Identify which cell holds the provided text, then report its (X, Y) central coordinate. 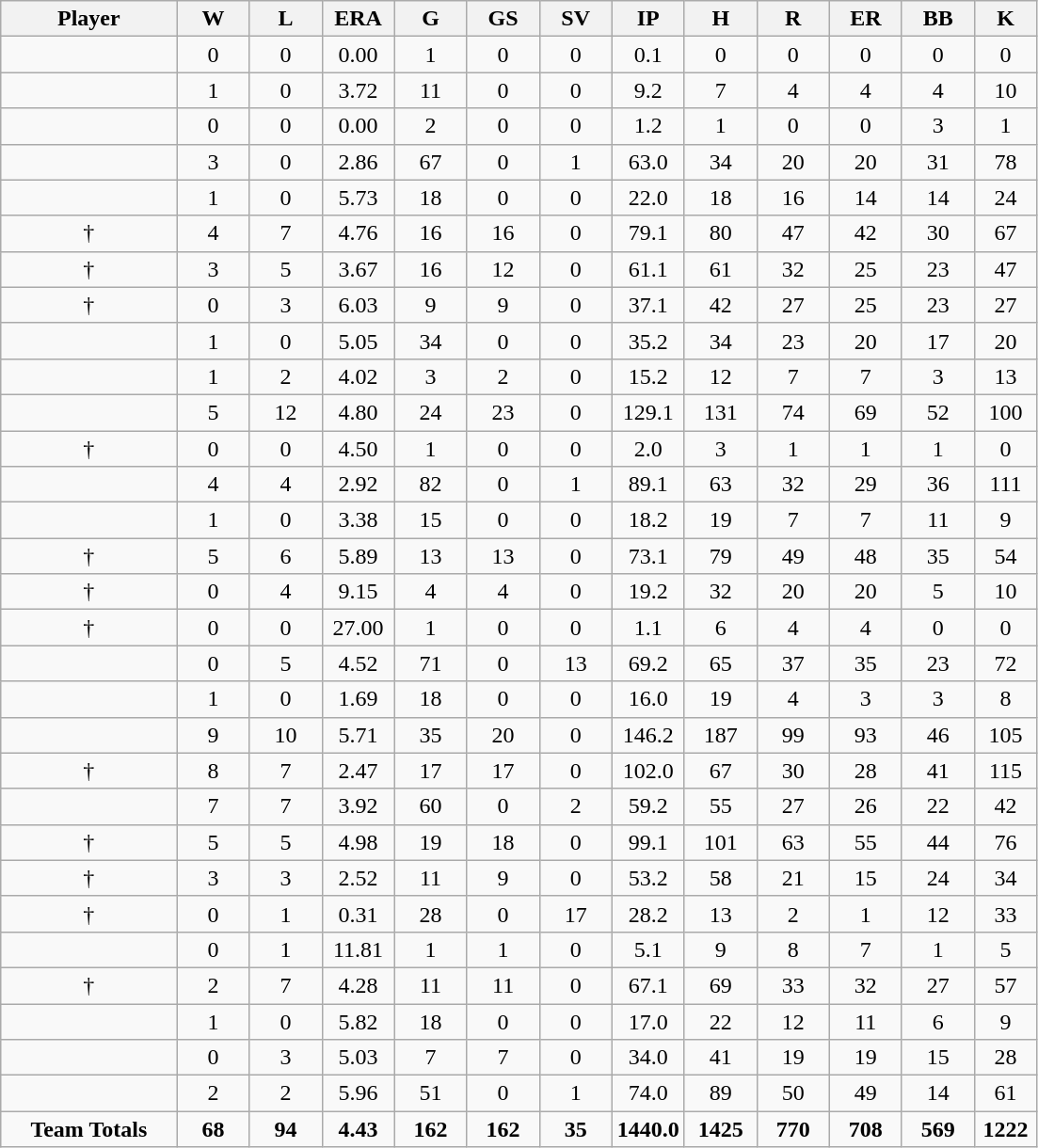
G (431, 19)
52 (937, 412)
16.0 (647, 699)
187 (721, 735)
4.80 (358, 412)
5.89 (358, 556)
36 (937, 485)
105 (1005, 735)
54 (1005, 556)
79.1 (647, 233)
H (721, 19)
53.2 (647, 878)
3.92 (358, 806)
71 (431, 663)
L (286, 19)
67.1 (647, 985)
770 (792, 1129)
5.73 (358, 198)
4.02 (358, 376)
50 (792, 1093)
IP (647, 19)
78 (1005, 162)
Player (88, 19)
1.2 (647, 126)
89.1 (647, 485)
GS (503, 19)
2.92 (358, 485)
63.0 (647, 162)
0.31 (358, 914)
5.1 (647, 949)
129.1 (647, 412)
6.03 (358, 305)
82 (431, 485)
9.2 (647, 90)
4.50 (358, 449)
1.69 (358, 699)
3.67 (358, 269)
65 (721, 663)
29 (866, 485)
76 (1005, 842)
0.1 (647, 55)
80 (721, 233)
1222 (1005, 1129)
5.03 (358, 1058)
22.0 (647, 198)
708 (866, 1129)
68 (213, 1129)
5.05 (358, 341)
60 (431, 806)
99 (792, 735)
94 (286, 1129)
74 (792, 412)
61.1 (647, 269)
99.1 (647, 842)
ERA (358, 19)
44 (937, 842)
58 (721, 878)
3.38 (358, 520)
4.98 (358, 842)
BB (937, 19)
59.2 (647, 806)
4.28 (358, 985)
2.0 (647, 449)
5.82 (358, 1021)
131 (721, 412)
2.86 (358, 162)
21 (792, 878)
89 (721, 1093)
2.52 (358, 878)
2.47 (358, 771)
51 (431, 1093)
111 (1005, 485)
34.0 (647, 1058)
1440.0 (647, 1129)
4.52 (358, 663)
1425 (721, 1129)
72 (1005, 663)
11.81 (358, 949)
1.1 (647, 628)
37 (792, 663)
101 (721, 842)
Team Totals (88, 1129)
18.2 (647, 520)
102.0 (647, 771)
74.0 (647, 1093)
4.76 (358, 233)
69.2 (647, 663)
27.00 (358, 628)
46 (937, 735)
K (1005, 19)
4.43 (358, 1129)
93 (866, 735)
35.2 (647, 341)
ER (866, 19)
146.2 (647, 735)
W (213, 19)
73.1 (647, 556)
15.2 (647, 376)
26 (866, 806)
9.15 (358, 592)
5.96 (358, 1093)
19.2 (647, 592)
5.71 (358, 735)
79 (721, 556)
57 (1005, 985)
28.2 (647, 914)
3.72 (358, 90)
R (792, 19)
SV (576, 19)
569 (937, 1129)
48 (866, 556)
37.1 (647, 305)
17.0 (647, 1021)
100 (1005, 412)
31 (937, 162)
115 (1005, 771)
